Output the [X, Y] coordinate of the center of the cell containing the given text.  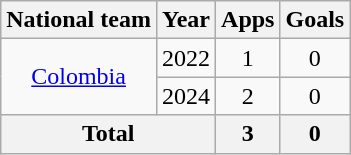
Total [108, 134]
3 [248, 134]
2024 [186, 96]
Colombia [79, 77]
Goals [315, 20]
1 [248, 58]
2 [248, 96]
Apps [248, 20]
2022 [186, 58]
National team [79, 20]
Year [186, 20]
